Pinpoint the cell where the given text exists, returning its (x, y) midpoint coordinate. 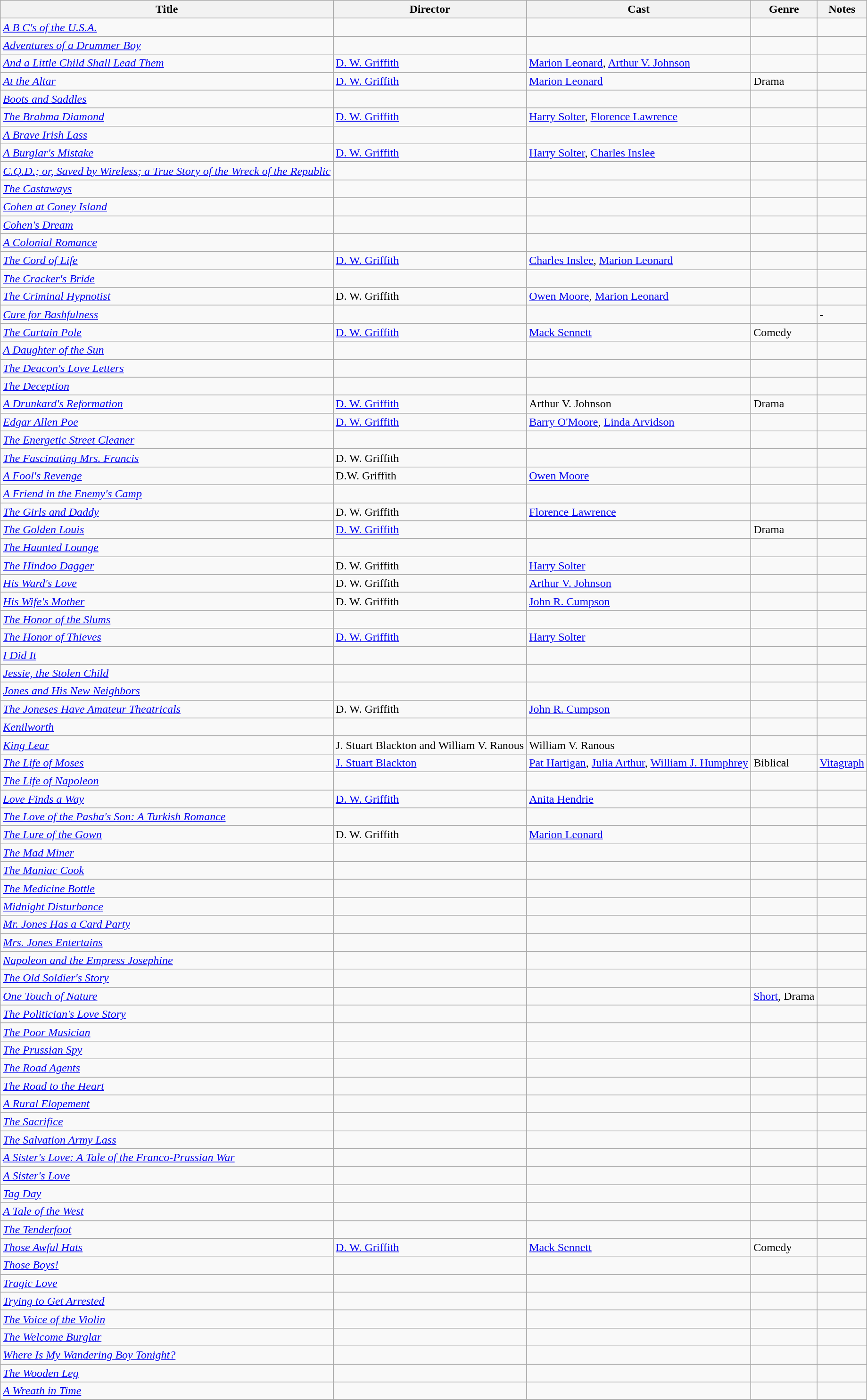
D.W. Griffith (430, 476)
The Honor of Thieves (167, 637)
Boots and Saddles (167, 99)
And a Little Child Shall Lead Them (167, 63)
- (842, 314)
Kenilworth (167, 727)
King Lear (167, 745)
Title (167, 9)
A Burglar's Mistake (167, 153)
Jessie, the Stolen Child (167, 673)
The Life of Moses (167, 763)
The Poor Musician (167, 1032)
Harry Solter, Florence Lawrence (639, 117)
Tragic Love (167, 1283)
Mr. Jones Has a Card Party (167, 924)
The Cord of Life (167, 261)
The Joneses Have Amateur Theatricals (167, 709)
One Touch of Nature (167, 996)
The Politician's Love Story (167, 1014)
Cast (639, 9)
The Lure of the Gown (167, 835)
The Medicine Bottle (167, 889)
Vitagraph (842, 763)
At the Altar (167, 81)
The Maniac Cook (167, 871)
A Colonial Romance (167, 243)
Notes (842, 9)
The Old Soldier's Story (167, 978)
Cohen's Dream (167, 225)
The Salvation Army Lass (167, 1140)
Owen Moore, Marion Leonard (639, 296)
William V. Ranous (639, 745)
Midnight Disturbance (167, 906)
The Love of the Pasha's Son: A Turkish Romance (167, 817)
Florence Lawrence (639, 511)
I Did It (167, 655)
The Prussian Spy (167, 1050)
Pat Hartigan, Julia Arthur, William J. Humphrey (639, 763)
Those Awful Hats (167, 1247)
A Fool's Revenge (167, 476)
A Sister's Love (167, 1176)
The Honor of the Slums (167, 619)
A Friend in the Enemy's Camp (167, 494)
The Haunted Lounge (167, 548)
The Wooden Leg (167, 1373)
The Road Agents (167, 1068)
Barry O'Moore, Linda Arvidson (639, 422)
Adventures of a Drummer Boy (167, 45)
His Ward's Love (167, 584)
Cure for Bashfulness (167, 314)
The Mad Miner (167, 853)
The Deception (167, 386)
Anita Hendrie (639, 799)
The Energetic Street Cleaner (167, 440)
Where Is My Wandering Boy Tonight? (167, 1355)
Those Boys! (167, 1265)
The Fascinating Mrs. Francis (167, 458)
J. Stuart Blackton (430, 763)
The Girls and Daddy (167, 511)
A Daughter of the Sun (167, 350)
Tag Day (167, 1194)
J. Stuart Blackton and William V. Ranous (430, 745)
The Golden Louis (167, 530)
Cohen at Coney Island (167, 206)
The Life of Napoleon (167, 781)
The Criminal Hypnotist (167, 296)
A Wreath in Time (167, 1391)
Director (430, 9)
Love Finds a Way (167, 799)
Napoleon and the Empress Josephine (167, 960)
Jones and His New Neighbors (167, 691)
A Drunkard's Reformation (167, 404)
The Welcome Burglar (167, 1337)
A B C's of the U.S.A. (167, 27)
Marion Leonard, Arthur V. Johnson (639, 63)
The Road to the Heart (167, 1086)
A Sister's Love: A Tale of the Franco-Prussian War (167, 1158)
The Hindoo Dagger (167, 566)
The Tenderfoot (167, 1229)
Harry Solter, Charles Inslee (639, 153)
Owen Moore (639, 476)
A Rural Elopement (167, 1104)
A Tale of the West (167, 1211)
His Wife's Mother (167, 601)
The Castaways (167, 189)
The Brahma Diamond (167, 117)
The Sacrifice (167, 1122)
Trying to Get Arrested (167, 1301)
Biblical (784, 763)
C.Q.D.; or, Saved by Wireless; a True Story of the Wreck of the Republic (167, 171)
Genre (784, 9)
The Voice of the Violin (167, 1319)
The Curtain Pole (167, 332)
The Deacon's Love Letters (167, 368)
Short, Drama (784, 996)
Edgar Allen Poe (167, 422)
A Brave Irish Lass (167, 135)
The Cracker's Bride (167, 279)
Charles Inslee, Marion Leonard (639, 261)
Mrs. Jones Entertains (167, 942)
